For the text-containing cell, return its midpoint in (x, y) coordinate format. 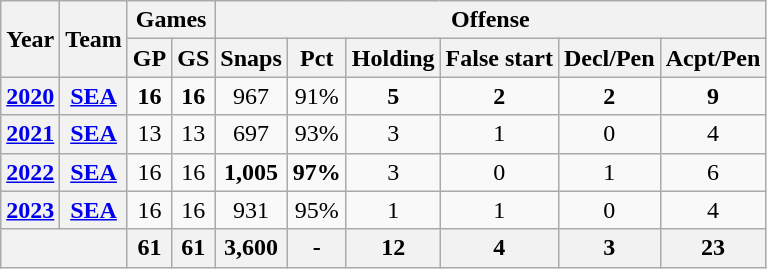
GS (194, 58)
12 (393, 248)
Acpt/Pen (713, 58)
697 (251, 134)
5 (393, 96)
Pct (316, 58)
6 (713, 172)
Offense (490, 20)
Year (30, 39)
95% (316, 210)
GP (149, 58)
93% (316, 134)
2022 (30, 172)
91% (316, 96)
2020 (30, 96)
Team (94, 39)
Decl/Pen (609, 58)
9 (713, 96)
967 (251, 96)
2021 (30, 134)
1,005 (251, 172)
Holding (393, 58)
931 (251, 210)
97% (316, 172)
Games (170, 20)
2023 (30, 210)
Snaps (251, 58)
23 (713, 248)
False start (499, 58)
3,600 (251, 248)
- (316, 248)
